Provide the [x, y] coordinate of the cell's center where the given text is located.  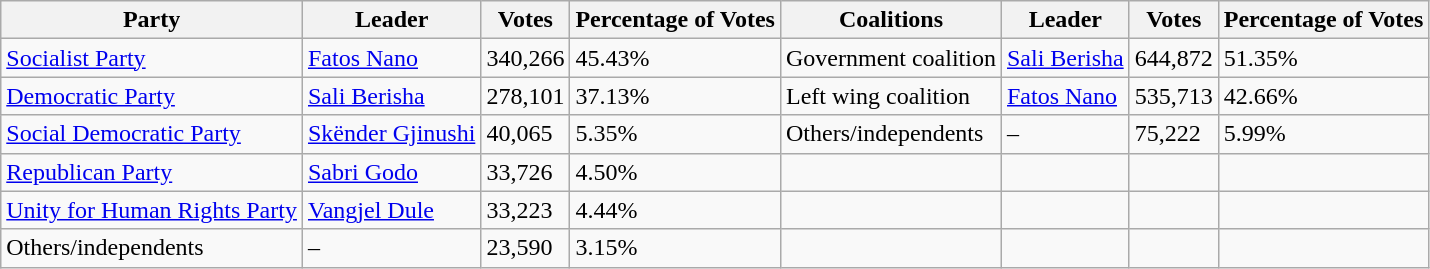
42.66% [1324, 96]
Party [152, 20]
33,223 [526, 210]
4.44% [676, 210]
33,726 [526, 172]
Social Democratic Party [152, 134]
Sabri Godo [391, 172]
40,065 [526, 134]
Skënder Gjinushi [391, 134]
340,266 [526, 58]
Unity for Human Rights Party [152, 210]
535,713 [1174, 96]
Coalitions [890, 20]
37.13% [676, 96]
644,872 [1174, 58]
3.15% [676, 248]
278,101 [526, 96]
Government coalition [890, 58]
Left wing coalition [890, 96]
23,590 [526, 248]
Socialist Party [152, 58]
Republican Party [152, 172]
51.35% [1324, 58]
75,222 [1174, 134]
45.43% [676, 58]
5.99% [1324, 134]
4.50% [676, 172]
5.35% [676, 134]
Vangjel Dule [391, 210]
Democratic Party [152, 96]
